Scan for the cell matching the given text and deliver its (X, Y) coordinate at center. 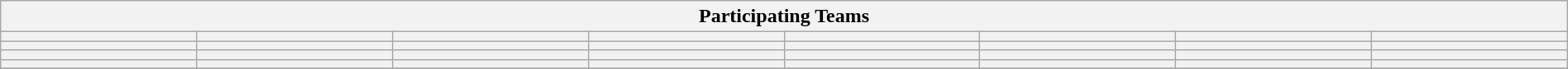
Participating Teams (784, 16)
